Provide the [X, Y] coordinate of the cell's center where the given text is located.  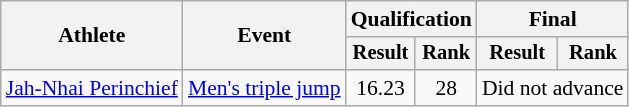
28 [446, 88]
16.23 [381, 88]
Athlete [92, 36]
Did not advance [553, 88]
Jah-Nhai Perinchief [92, 88]
Event [264, 36]
Final [553, 19]
Men's triple jump [264, 88]
Qualification [412, 19]
